Return the (X, Y) coordinate for the center point of the cell that contains the specified text.  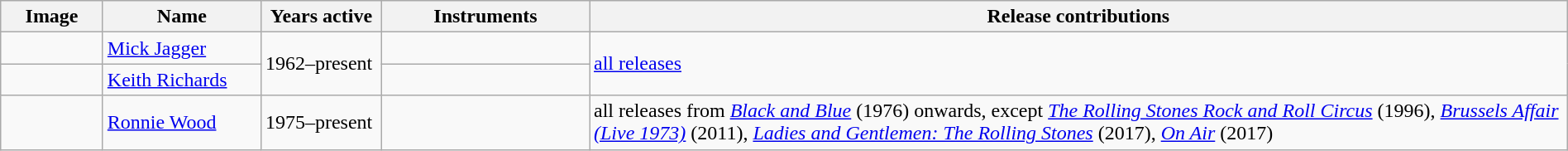
Keith Richards (182, 80)
1962–present (321, 64)
Image (52, 17)
Instruments (485, 17)
1975–present (321, 123)
Years active (321, 17)
Release contributions (1078, 17)
Ronnie Wood (182, 123)
Name (182, 17)
all releases (1078, 64)
Mick Jagger (182, 48)
